Locate the cell with the specified text and output its (x, y) center coordinate. 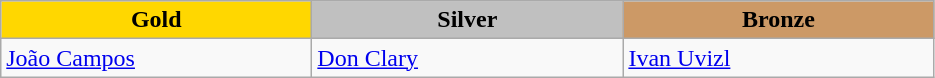
Gold (156, 20)
Silver (468, 20)
Ivan Uvizl (778, 58)
Don Clary (468, 58)
João Campos (156, 58)
Bronze (778, 20)
